Search for the cell housing the specified text and yield its [X, Y] center coordinate. 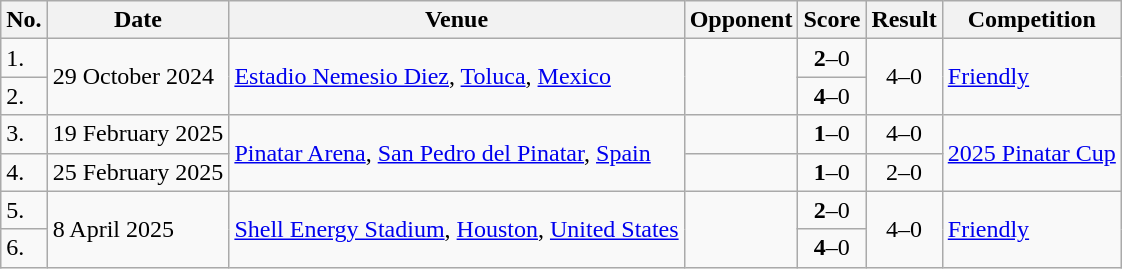
No. [24, 20]
Competition [1032, 20]
19 February 2025 [138, 134]
Estadio Nemesio Diez, Toluca, Mexico [456, 77]
1. [24, 58]
Date [138, 20]
3. [24, 134]
Score [832, 20]
Result [904, 20]
8 April 2025 [138, 229]
Pinatar Arena, San Pedro del Pinatar, Spain [456, 153]
2. [24, 96]
5. [24, 210]
6. [24, 248]
Venue [456, 20]
29 October 2024 [138, 77]
Opponent [741, 20]
25 February 2025 [138, 172]
4. [24, 172]
Shell Energy Stadium, Houston, United States [456, 229]
2025 Pinatar Cup [1032, 153]
